Output the [X, Y] coordinate of the center of the cell containing the given text.  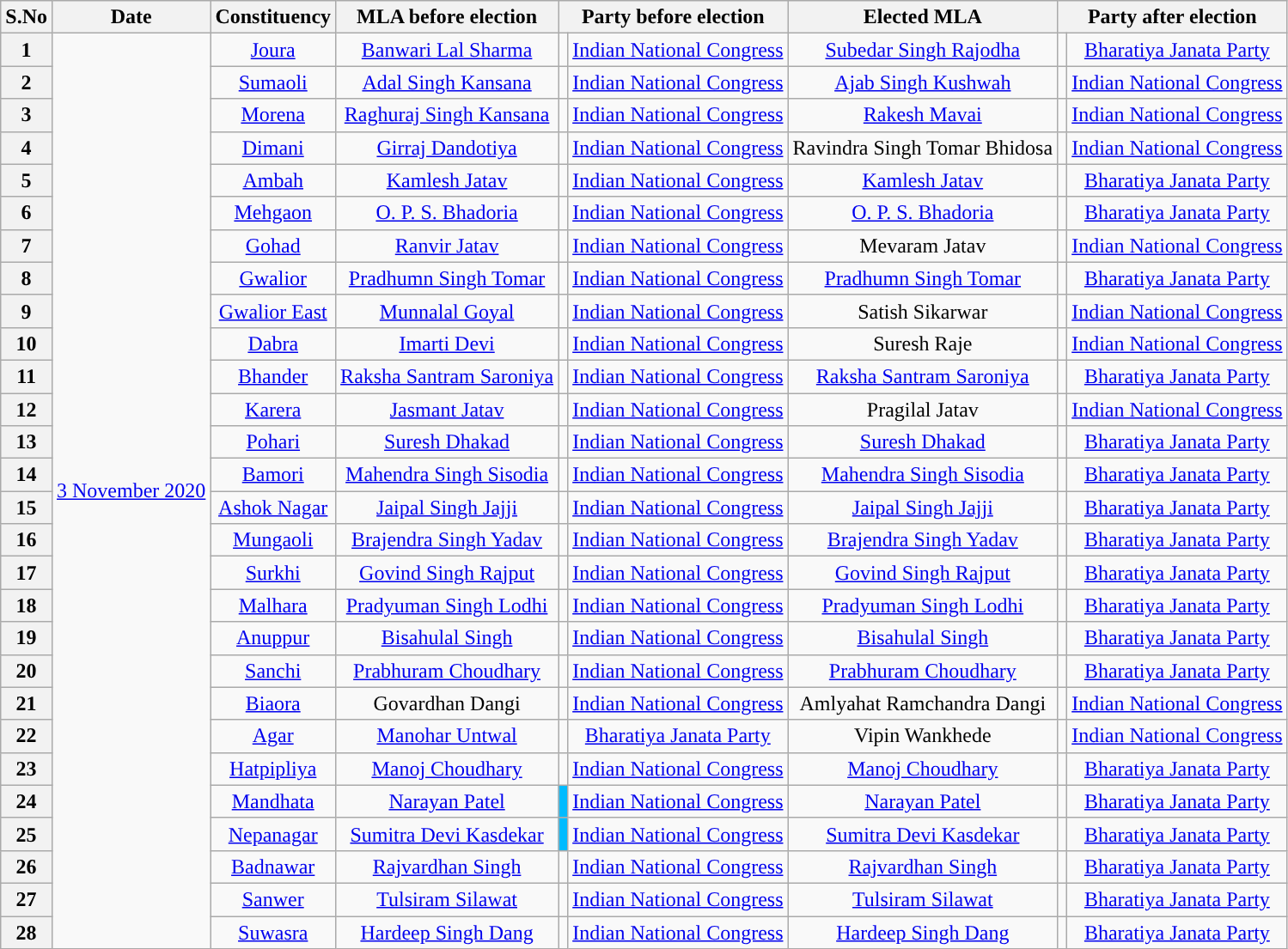
6 [27, 213]
Hatpipliya [273, 769]
1 [27, 50]
Mungaoli [273, 540]
Bamori [273, 475]
Anuppur [273, 638]
Imarti Devi [447, 344]
Rakesh Mavai [923, 115]
27 [27, 899]
Gwalior East [273, 311]
Badnawar [273, 867]
Party after election [1172, 17]
28 [27, 932]
5 [27, 180]
Sanchi [273, 671]
Biaora [273, 703]
11 [27, 376]
Girraj Dandotiya [447, 148]
9 [27, 311]
Gohad [273, 246]
Suwasra [273, 932]
Elected MLA [923, 17]
Surkhi [273, 573]
22 [27, 736]
7 [27, 246]
Suresh Raje [923, 344]
3 [27, 115]
Jasmant Jatav [447, 410]
Ravindra Singh Tomar Bhidosa [923, 148]
Ashok Nagar [273, 508]
Joura [273, 50]
Pohari [273, 442]
Vipin Wankhede [923, 736]
16 [27, 540]
Gwalior [273, 278]
Pragilal Jatav [923, 410]
Mandhata [273, 801]
Satish Sikarwar [923, 311]
17 [27, 573]
Constituency [273, 17]
25 [27, 834]
18 [27, 605]
Sanwer [273, 899]
Adal Singh Kansana [447, 82]
Sumaoli [273, 82]
Malhara [273, 605]
Agar [273, 736]
Ajab Singh Kushwah [923, 82]
23 [27, 769]
Date [131, 17]
Ranvir Jatav [447, 246]
8 [27, 278]
Amlyahat Ramchandra Dangi [923, 703]
21 [27, 703]
24 [27, 801]
15 [27, 508]
14 [27, 475]
Munnalal Goyal [447, 311]
Subedar Singh Rajodha [923, 50]
2 [27, 82]
4 [27, 148]
26 [27, 867]
Party before election [674, 17]
Bhander [273, 376]
Raghuraj Singh Kansana [447, 115]
20 [27, 671]
S.No [27, 17]
Banwari Lal Sharma [447, 50]
Karera [273, 410]
Manohar Untwal [447, 736]
13 [27, 442]
Govardhan Dangi [447, 703]
MLA before election [447, 17]
19 [27, 638]
Morena [273, 115]
Dimani [273, 148]
Mehgaon [273, 213]
12 [27, 410]
Nepanagar [273, 834]
3 November 2020 [131, 491]
Mevaram Jatav [923, 246]
10 [27, 344]
Dabra [273, 344]
Ambah [273, 180]
